Locate the cell with the specified text and output its (X, Y) center coordinate. 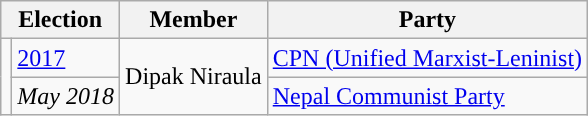
Nepal Communist Party (427, 96)
Party (427, 20)
Member (194, 20)
May 2018 (66, 96)
CPN (Unified Marxist-Leninist) (427, 58)
Dipak Niraula (194, 77)
Election (60, 20)
2017 (66, 58)
